Find where the given text appears and provide that cell's center as [X, Y] coordinate. 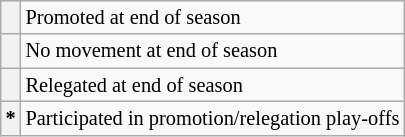
Promoted at end of season [213, 17]
* [11, 118]
No movement at end of season [213, 51]
Relegated at end of season [213, 85]
Participated in promotion/relegation play-offs [213, 118]
